Determine the [x, y] coordinate at the center of the cell enclosing the given text.  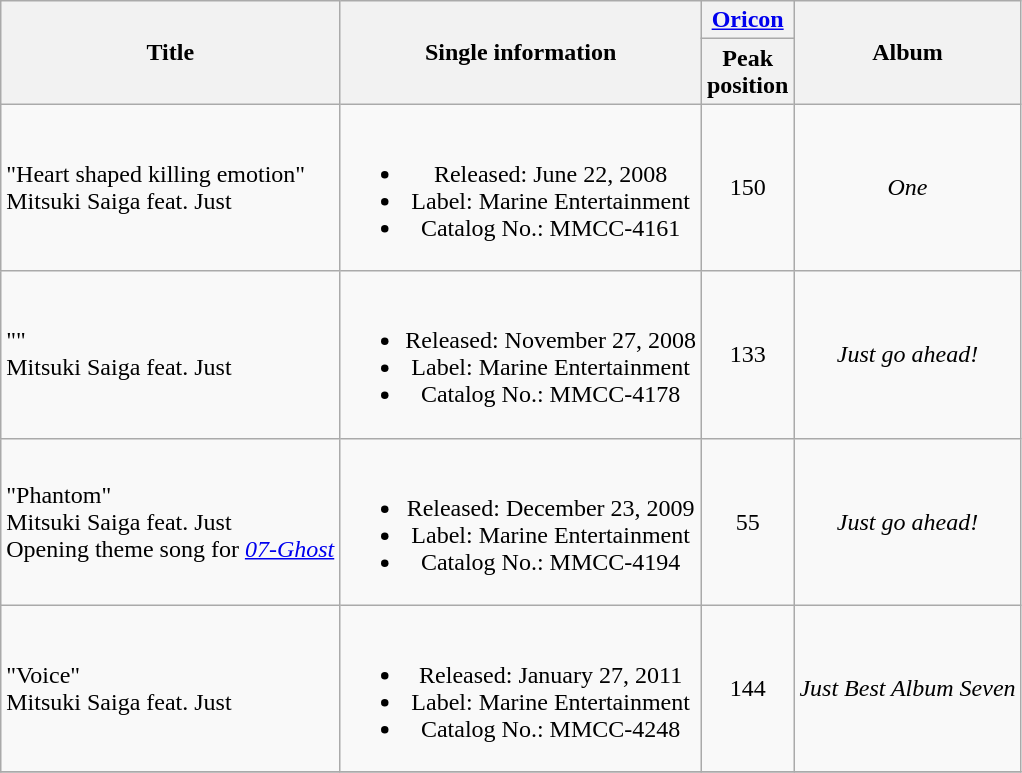
Peakposition [747, 72]
"Voice"Mitsuki Saiga feat. Just [170, 688]
144 [747, 688]
150 [747, 188]
Just Best Album Seven [908, 688]
Released: November 27, 2008Label: Marine EntertainmentCatalog No.: MMCC-4178 [521, 354]
Released: June 22, 2008Label: Marine EntertainmentCatalog No.: MMCC-4161 [521, 188]
Released: December 23, 2009Label: Marine EntertainmentCatalog No.: MMCC-4194 [521, 522]
Title [170, 52]
Single information [521, 52]
133 [747, 354]
Album [908, 52]
Released: January 27, 2011Label: Marine EntertainmentCatalog No.: MMCC-4248 [521, 688]
"Phantom"Mitsuki Saiga feat. JustOpening theme song for 07-Ghost [170, 522]
One [908, 188]
"Heart shaped killing emotion"Mitsuki Saiga feat. Just [170, 188]
""Mitsuki Saiga feat. Just [170, 354]
Oricon [747, 20]
55 [747, 522]
